Extract the [x, y] coordinate from the center of the cell holding the provided text.  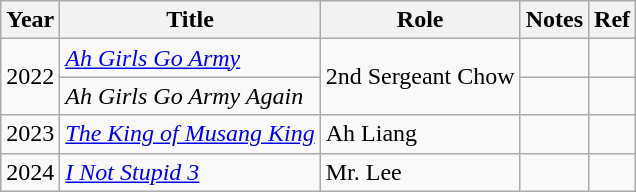
Ref [612, 20]
2022 [30, 77]
I Not Stupid 3 [190, 172]
Year [30, 20]
Mr. Lee [420, 172]
2024 [30, 172]
2nd Sergeant Chow [420, 77]
Ah Girls Go Army [190, 58]
Notes [554, 20]
Ah Liang [420, 134]
Title [190, 20]
2023 [30, 134]
The King of Musang King [190, 134]
Ah Girls Go Army Again [190, 96]
Role [420, 20]
